Find where the given text appears and provide that cell's center as (X, Y) coordinate. 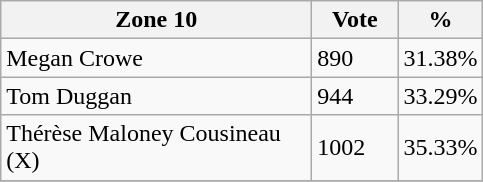
% (440, 20)
Zone 10 (156, 20)
Vote (355, 20)
31.38% (440, 58)
1002 (355, 148)
Thérèse Maloney Cousineau (X) (156, 148)
33.29% (440, 96)
Tom Duggan (156, 96)
890 (355, 58)
Megan Crowe (156, 58)
944 (355, 96)
35.33% (440, 148)
